Find where the given text appears and provide that cell's center as [X, Y] coordinate. 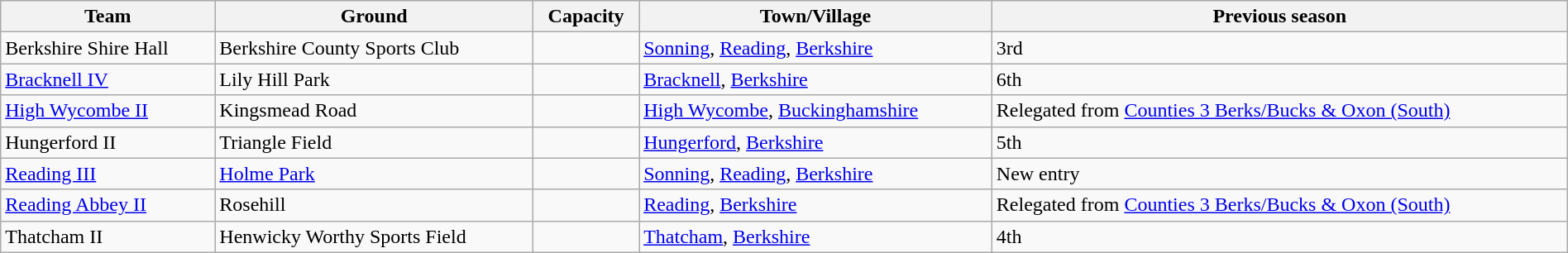
Bracknell, Berkshire [815, 79]
Berkshire Shire Hall [108, 48]
Bracknell IV [108, 79]
Hungerford II [108, 142]
Kingsmead Road [374, 111]
Ground [374, 17]
3rd [1279, 48]
High Wycombe II [108, 111]
High Wycombe, Buckinghamshire [815, 111]
Rosehill [374, 205]
Berkshire County Sports Club [374, 48]
Thatcham, Berkshire [815, 236]
5th [1279, 142]
Capacity [586, 17]
New entry [1279, 174]
Hungerford, Berkshire [815, 142]
Henwicky Worthy Sports Field [374, 236]
Reading Abbey II [108, 205]
Reading III [108, 174]
4th [1279, 236]
6th [1279, 79]
Town/Village [815, 17]
Holme Park [374, 174]
Triangle Field [374, 142]
Thatcham II [108, 236]
Reading, Berkshire [815, 205]
Previous season [1279, 17]
Lily Hill Park [374, 79]
Team [108, 17]
